Determine the (x, y) coordinate at the center of the cell enclosing the given text.  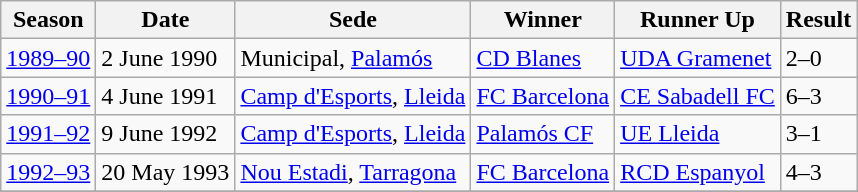
1989–90 (48, 58)
9 June 1992 (166, 134)
3–1 (818, 134)
Municipal, Palamós (353, 58)
1990–91 (48, 96)
Palamós CF (543, 134)
2–0 (818, 58)
UDA Gramenet (698, 58)
CD Blanes (543, 58)
4 June 1991 (166, 96)
2 June 1990 (166, 58)
Runner Up (698, 20)
1992–93 (48, 172)
6–3 (818, 96)
UE Lleida (698, 134)
Winner (543, 20)
RCD Espanyol (698, 172)
1991–92 (48, 134)
4–3 (818, 172)
Result (818, 20)
Nou Estadi, Tarragona (353, 172)
20 May 1993 (166, 172)
Date (166, 20)
Season (48, 20)
Sede (353, 20)
CE Sabadell FC (698, 96)
